Detect which cell encompasses the target text, then output its [x, y] center coordinate. 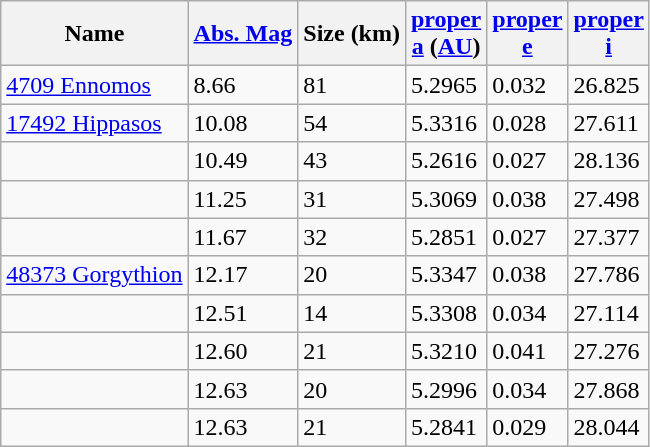
28.044 [608, 427]
54 [352, 123]
0.041 [528, 351]
14 [352, 313]
11.25 [243, 199]
32 [352, 237]
10.08 [243, 123]
propere [528, 34]
5.2965 [446, 85]
27.377 [608, 237]
12.60 [243, 351]
27.114 [608, 313]
Name [94, 34]
0.028 [528, 123]
propera (AU) [446, 34]
48373 Gorgythion [94, 275]
properi [608, 34]
10.49 [243, 161]
27.276 [608, 351]
27.611 [608, 123]
Abs. Mag [243, 34]
31 [352, 199]
5.3069 [446, 199]
5.3347 [446, 275]
4709 Ennomos [94, 85]
5.2841 [446, 427]
12.51 [243, 313]
8.66 [243, 85]
11.67 [243, 237]
5.2996 [446, 389]
5.3210 [446, 351]
43 [352, 161]
81 [352, 85]
5.2616 [446, 161]
0.029 [528, 427]
Size (km) [352, 34]
5.2851 [446, 237]
0.032 [528, 85]
26.825 [608, 85]
5.3316 [446, 123]
27.868 [608, 389]
17492 Hippasos [94, 123]
12.17 [243, 275]
5.3308 [446, 313]
27.498 [608, 199]
27.786 [608, 275]
28.136 [608, 161]
